Detect which cell encompasses the target text, then output its [X, Y] center coordinate. 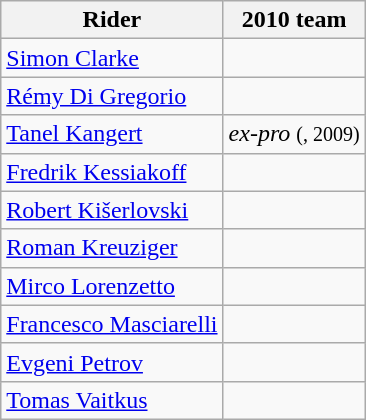
Evgeni Petrov [112, 362]
Tanel Kangert [112, 134]
2010 team [294, 20]
Francesco Masciarelli [112, 324]
Mirco Lorenzetto [112, 286]
ex-pro (, 2009) [294, 134]
Roman Kreuziger [112, 248]
Tomas Vaitkus [112, 400]
Fredrik Kessiakoff [112, 172]
Rémy Di Gregorio [112, 96]
Rider [112, 20]
Simon Clarke [112, 58]
Robert Kišerlovski [112, 210]
